Determine the [X, Y] coordinate at the center of the cell enclosing the given text.  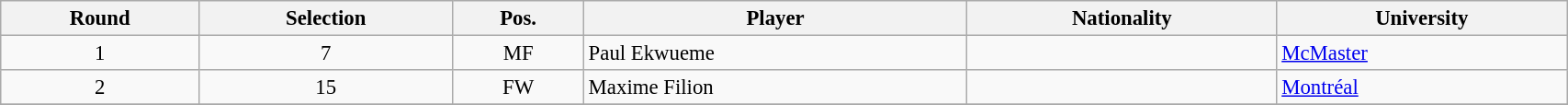
Selection [326, 18]
Round [100, 18]
1 [100, 53]
MF [518, 53]
University [1422, 18]
Paul Ekwueme [775, 53]
FW [518, 87]
Player [775, 18]
Pos. [518, 18]
7 [326, 53]
15 [326, 87]
Maxime Filion [775, 87]
Montréal [1422, 87]
2 [100, 87]
Nationality [1122, 18]
McMaster [1422, 53]
